From the cell containing the given text, extract its center point as [x, y] coordinate. 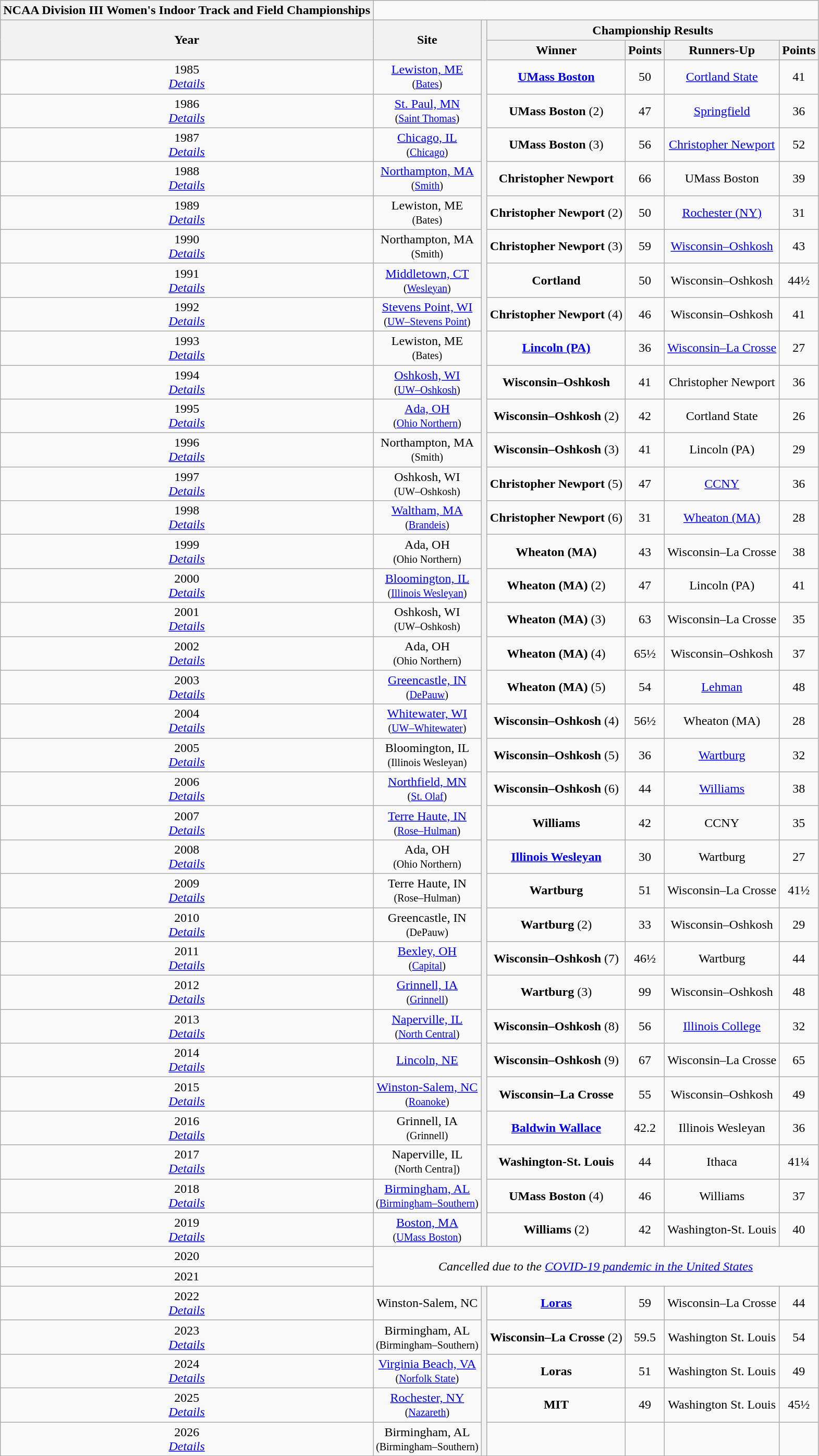
1990 Details [187, 246]
Williams (2) [556, 1230]
2020 [187, 1256]
2015 Details [187, 1094]
2018 Details [187, 1195]
1997 Details [187, 484]
39 [799, 178]
Year [187, 40]
Christopher Newport (2) [556, 213]
2017 Details [187, 1162]
1996 Details [187, 450]
1992 Details [187, 314]
Virginia Beach, VA(Norfolk State) [427, 1371]
44½ [799, 280]
2009 Details [187, 890]
2023 Details [187, 1337]
1986 Details [187, 110]
Wheaton (MA) (3) [556, 619]
2002 Details [187, 653]
1995 Details [187, 416]
26 [799, 416]
Whitewater, WI(UW–Whitewater) [427, 721]
Winston-Salem, NC(Roanoke) [427, 1094]
2011 Details [187, 959]
1999 Details [187, 551]
41½ [799, 890]
Naperville, IL(North Central) [427, 1027]
Naperville, IL(North Centra]) [427, 1162]
Stevens Point, WI(UW–Stevens Point) [427, 314]
Wisconsin–Oshkosh (7) [556, 959]
2008 Details [187, 857]
99 [645, 992]
Christopher Newport (6) [556, 518]
2026 Details [187, 1438]
Wisconsin–Oshkosh (2) [556, 416]
1993 Details [187, 348]
2013 Details [187, 1027]
Middletown, CT(Wesleyan) [427, 280]
46½ [645, 959]
Boston, MA(UMass Boston) [427, 1230]
Wisconsin–Oshkosh (5) [556, 755]
63 [645, 619]
Wheaton (MA) (2) [556, 586]
2012 Details [187, 992]
2003 Details [187, 687]
42.2 [645, 1128]
1998 Details [187, 518]
Christopher Newport (4) [556, 314]
2004 Details [187, 721]
66 [645, 178]
Waltham, MA(Brandeis) [427, 518]
Wisconsin–Oshkosh (4) [556, 721]
Wisconsin–La Crosse (2) [556, 1337]
Lincoln, NE [427, 1060]
Winner [556, 50]
30 [645, 857]
59.5 [645, 1337]
Baldwin Wallace [556, 1128]
Wartburg (2) [556, 924]
2005 Details [187, 755]
Springfield [722, 110]
1989 Details [187, 213]
2006 Details [187, 789]
2025 Details [187, 1405]
52 [799, 145]
UMass Boston (2) [556, 110]
65½ [645, 653]
UMass Boston (3) [556, 145]
Christopher Newport (3) [556, 246]
1988 Details [187, 178]
Rochester, NY(Nazareth) [427, 1405]
2016 Details [187, 1128]
41¼ [799, 1162]
2014 Details [187, 1060]
Wisconsin–Oshkosh (9) [556, 1060]
Rochester (NY) [722, 213]
1991 Details [187, 280]
2019 Details [187, 1230]
Lehman [722, 687]
45½ [799, 1405]
Wisconsin–Oshkosh (3) [556, 450]
1985 Details [187, 77]
Site [427, 40]
40 [799, 1230]
Wheaton (MA) (5) [556, 687]
55 [645, 1094]
2010 Details [187, 924]
Wheaton (MA) (4) [556, 653]
2007 Details [187, 822]
UMass Boston (4) [556, 1195]
Wisconsin–Oshkosh (8) [556, 1027]
2024 Details [187, 1371]
Cortland [556, 280]
Runners-Up [722, 50]
2022 Details [187, 1303]
2001 Details [187, 619]
1987 Details [187, 145]
1994 Details [187, 381]
Bexley, OH(Capital) [427, 959]
2000 Details [187, 586]
MIT [556, 1405]
Wartburg (3) [556, 992]
Illinois College [722, 1027]
Championship Results [653, 30]
2021 [187, 1276]
NCAA Division III Women's Indoor Track and Field Championships [187, 10]
Wisconsin–Oshkosh (6) [556, 789]
56½ [645, 721]
St. Paul, MN(Saint Thomas) [427, 110]
33 [645, 924]
Chicago, IL(Chicago) [427, 145]
Ithaca [722, 1162]
Cancelled due to the COVID-19 pandemic in the United States [596, 1266]
Christopher Newport (5) [556, 484]
Northfield, MN(St. Olaf) [427, 789]
65 [799, 1060]
67 [645, 1060]
Winston-Salem, NC [427, 1303]
